Extract the (X, Y) coordinate from the center of the cell holding the provided text.  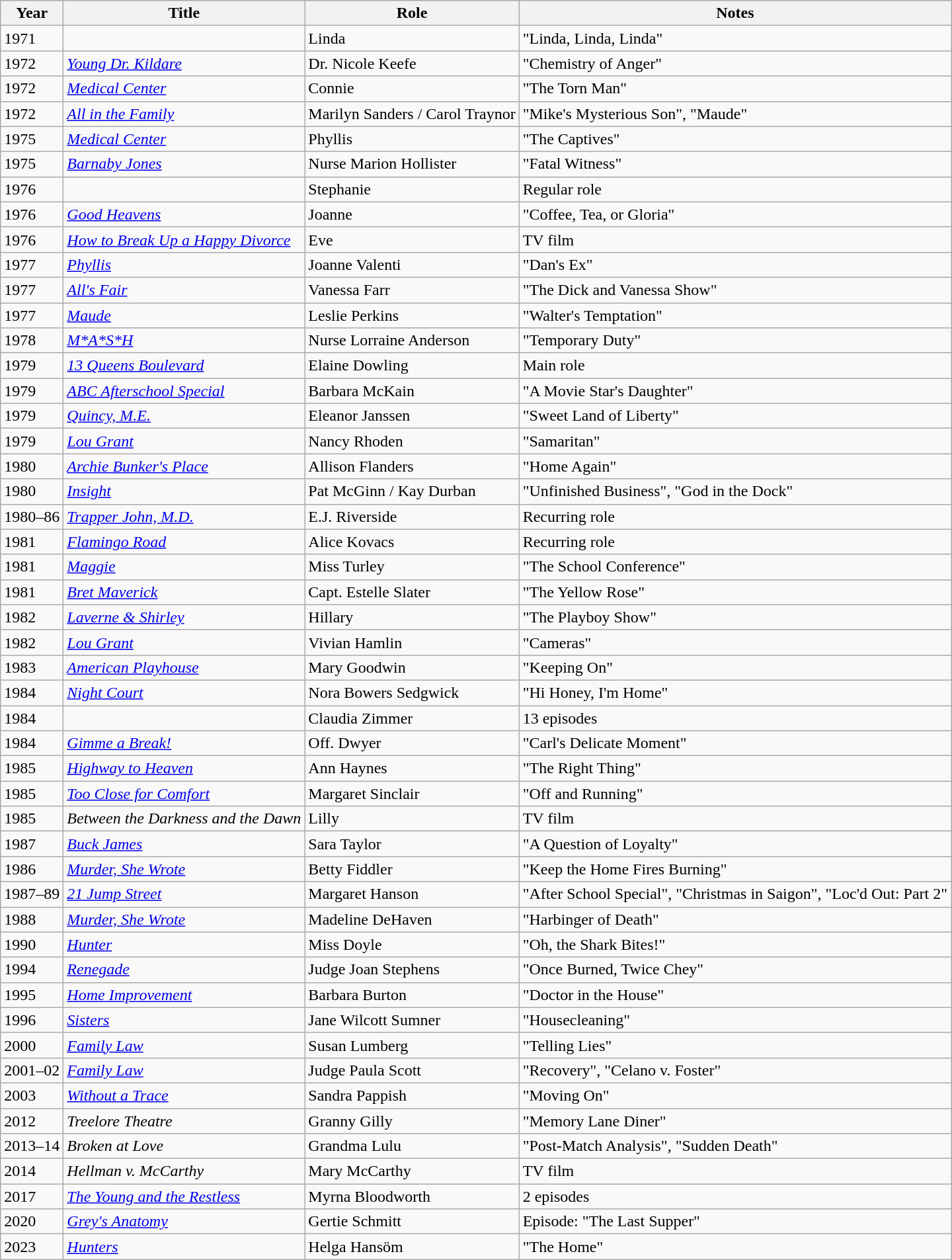
Mary McCarthy (412, 1171)
"Harbinger of Death" (735, 919)
"Housecleaning" (735, 1020)
"Home Again" (735, 466)
Eleanor Janssen (412, 416)
"Once Burned, Twice Chey" (735, 970)
1990 (32, 945)
21 Jump Street (184, 894)
Between the Darkness and the Dawn (184, 819)
Madeline DeHaven (412, 919)
ABC Afterschool Special (184, 391)
"Dan's Ex" (735, 265)
Mary Goodwin (412, 667)
All's Fair (184, 290)
2013–14 (32, 1146)
Myrna Bloodworth (412, 1197)
Night Court (184, 693)
Stephanie (412, 189)
Too Close for Comfort (184, 794)
Hunter (184, 945)
Susan Lumberg (412, 1045)
Lilly (412, 819)
Title (184, 13)
Maggie (184, 567)
Dr. Nicole Keefe (412, 63)
"Carl's Delicate Moment" (735, 743)
"Samaritan" (735, 441)
"Recovery", "Celano v. Foster" (735, 1070)
Marilyn Sanders / Carol Traynor (412, 114)
"Oh, the Shark Bites!" (735, 945)
Capt. Estelle Slater (412, 592)
Home Improvement (184, 995)
13 Queens Boulevard (184, 366)
1996 (32, 1020)
The Young and the Restless (184, 1197)
Notes (735, 13)
"The Captives" (735, 139)
Joanne (412, 214)
Main role (735, 366)
All in the Family (184, 114)
"Unfinished Business", "God in the Dock" (735, 491)
1995 (32, 995)
Miss Turley (412, 567)
"Mike's Mysterious Son", "Maude" (735, 114)
"A Movie Star's Daughter" (735, 391)
"The Playboy Show" (735, 617)
Buck James (184, 844)
"Post-Match Analysis", "Sudden Death" (735, 1146)
Year (32, 13)
"Keep the Home Fires Burning" (735, 869)
American Playhouse (184, 667)
1986 (32, 869)
"Hi Honey, I'm Home" (735, 693)
Vivian Hamlin (412, 642)
"Temporary Duty" (735, 341)
Barnaby Jones (184, 164)
Judge Joan Stephens (412, 970)
2014 (32, 1171)
Jane Wilcott Sumner (412, 1020)
1978 (32, 341)
Ann Haynes (412, 769)
1980–86 (32, 517)
Miss Doyle (412, 945)
Nurse Lorraine Anderson (412, 341)
Barbara McKain (412, 391)
Betty Fiddler (412, 869)
Trapper John, M.D. (184, 517)
Eve (412, 239)
2023 (32, 1247)
"The Home" (735, 1247)
2012 (32, 1121)
"The Right Thing" (735, 769)
Highway to Heaven (184, 769)
Sandra Pappish (412, 1095)
Connie (412, 89)
Bret Maverick (184, 592)
Gimme a Break! (184, 743)
Elaine Dowling (412, 366)
Insight (184, 491)
"After School Special", "Christmas in Saigon", "Loc'd Out: Part 2" (735, 894)
Granny Gilly (412, 1121)
How to Break Up a Happy Divorce (184, 239)
"Off and Running" (735, 794)
Margaret Hanson (412, 894)
"Memory Lane Diner" (735, 1121)
2 episodes (735, 1197)
Alice Kovacs (412, 542)
Regular role (735, 189)
"The Yellow Rose" (735, 592)
1987 (32, 844)
Joanne Valenti (412, 265)
"Telling Lies" (735, 1045)
Allison Flanders (412, 466)
Claudia Zimmer (412, 718)
Pat McGinn / Kay Durban (412, 491)
Leslie Perkins (412, 315)
2003 (32, 1095)
13 episodes (735, 718)
"The School Conference" (735, 567)
"Chemistry of Anger" (735, 63)
Helga Hansöm (412, 1247)
Renegade (184, 970)
Hellman v. McCarthy (184, 1171)
E.J. Riverside (412, 517)
Laverne & Shirley (184, 617)
Gertie Schmitt (412, 1222)
"The Dick and Vanessa Show" (735, 290)
Nora Bowers Sedgwick (412, 693)
1994 (32, 970)
Without a Trace (184, 1095)
1988 (32, 919)
Hunters (184, 1247)
Quincy, M.E. (184, 416)
Flamingo Road (184, 542)
2000 (32, 1045)
Sara Taylor (412, 844)
2017 (32, 1197)
"Sweet Land of Liberty" (735, 416)
"Coffee, Tea, or Gloria" (735, 214)
Good Heavens (184, 214)
Broken at Love (184, 1146)
Nancy Rhoden (412, 441)
Grey's Anatomy (184, 1222)
"The Torn Man" (735, 89)
Barbara Burton (412, 995)
M*A*S*H (184, 341)
"Walter's Temptation" (735, 315)
Archie Bunker's Place (184, 466)
"Doctor in the House" (735, 995)
Grandma Lulu (412, 1146)
"Keeping On" (735, 667)
Episode: "The Last Supper" (735, 1222)
Treelore Theatre (184, 1121)
1971 (32, 38)
Maude (184, 315)
2001–02 (32, 1070)
Judge Paula Scott (412, 1070)
2020 (32, 1222)
"Linda, Linda, Linda" (735, 38)
Off. Dwyer (412, 743)
Margaret Sinclair (412, 794)
1983 (32, 667)
Young Dr. Kildare (184, 63)
Role (412, 13)
Sisters (184, 1020)
Linda (412, 38)
Nurse Marion Hollister (412, 164)
"A Question of Loyalty" (735, 844)
Vanessa Farr (412, 290)
1987–89 (32, 894)
"Cameras" (735, 642)
"Moving On" (735, 1095)
"Fatal Witness" (735, 164)
Hillary (412, 617)
